Provide the (x, y) coordinate of the cell's center where the given text is located.  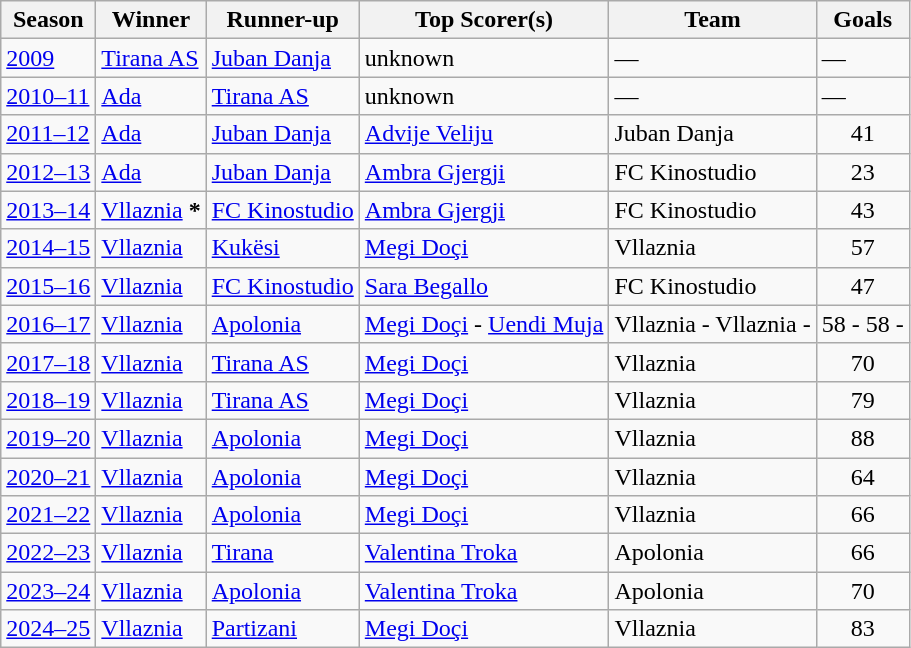
2011–12 (48, 134)
Season (48, 20)
Vllaznia - Vllaznia - (712, 324)
43 (862, 210)
47 (862, 286)
Top Scorer(s) (484, 20)
Kukësi (282, 248)
Team (712, 20)
79 (862, 400)
2014–15 (48, 248)
Goals (862, 20)
64 (862, 477)
41 (862, 134)
Megi Doçi - Uendi Muja (484, 324)
Winner (151, 20)
23 (862, 172)
2024–25 (48, 629)
2018–19 (48, 400)
2022–23 (48, 553)
Sara Begallo (484, 286)
Vllaznia * (151, 210)
2020–21 (48, 477)
Tirana (282, 553)
Partizani (282, 629)
2023–24 (48, 591)
2017–18 (48, 362)
2010–11 (48, 96)
58 - 58 - (862, 324)
88 (862, 438)
2013–14 (48, 210)
2021–22 (48, 515)
2015–16 (48, 286)
2019–20 (48, 438)
Advije Veliju (484, 134)
57 (862, 248)
2012–13 (48, 172)
83 (862, 629)
2016–17 (48, 324)
2009 (48, 58)
Runner-up (282, 20)
